Locate the cell with the specified text and output its (X, Y) center coordinate. 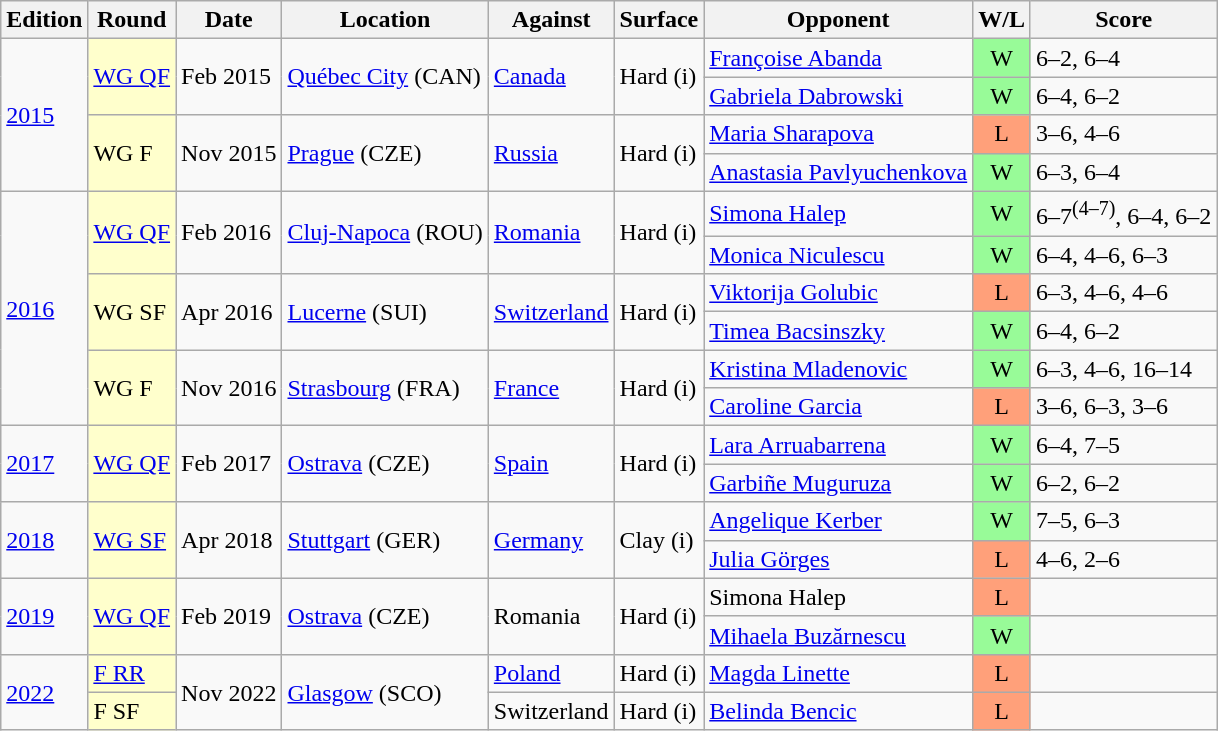
6–4, 4–6, 6–3 (1123, 255)
Viktorija Golubic (838, 293)
Feb 2015 (229, 77)
2015 (44, 115)
2017 (44, 464)
Anastasia Pavlyuchenkova (838, 172)
3–6, 6–3, 3–6 (1123, 407)
Prague (CZE) (385, 153)
Julia Görges (838, 559)
Françoise Abanda (838, 58)
Edition (44, 20)
W/L (1002, 20)
Round (132, 20)
Canada (551, 77)
Timea Bacsinszky (838, 331)
Spain (551, 464)
6–7(4–7), 6–4, 6–2 (1123, 214)
3–6, 4–6 (1123, 134)
Garbiñe Muguruza (838, 483)
6–2, 6–4 (1123, 58)
Germany (551, 540)
2019 (44, 616)
2016 (44, 308)
F RR (132, 673)
Magda Linette (838, 673)
Score (1123, 20)
6–3, 4–6, 16–14 (1123, 369)
Lucerne (SUI) (385, 312)
Angelique Kerber (838, 521)
Opponent (838, 20)
Stuttgart (GER) (385, 540)
France (551, 388)
Feb 2017 (229, 464)
Belinda Bencic (838, 711)
6–3, 4–6, 4–6 (1123, 293)
4–6, 2–6 (1123, 559)
Nov 2015 (229, 153)
Maria Sharapova (838, 134)
Russia (551, 153)
2022 (44, 692)
F SF (132, 711)
6–4, 7–5 (1123, 445)
Mihaela Buzărnescu (838, 635)
Kristina Mladenovic (838, 369)
Apr 2018 (229, 540)
6–2, 6–2 (1123, 483)
Québec City (CAN) (385, 77)
Monica Niculescu (838, 255)
Cluj-Napoca (ROU) (385, 232)
Lara Arruabarrena (838, 445)
Strasbourg (FRA) (385, 388)
Against (551, 20)
2018 (44, 540)
Location (385, 20)
Clay (i) (659, 540)
Date (229, 20)
Nov 2016 (229, 388)
Glasgow (SCO) (385, 692)
Gabriela Dabrowski (838, 96)
Feb 2019 (229, 616)
Surface (659, 20)
Feb 2016 (229, 232)
6–3, 6–4 (1123, 172)
Poland (551, 673)
Caroline Garcia (838, 407)
Nov 2022 (229, 692)
7–5, 6–3 (1123, 521)
Apr 2016 (229, 312)
